Pinpoint the cell where the given text exists, returning its (X, Y) midpoint coordinate. 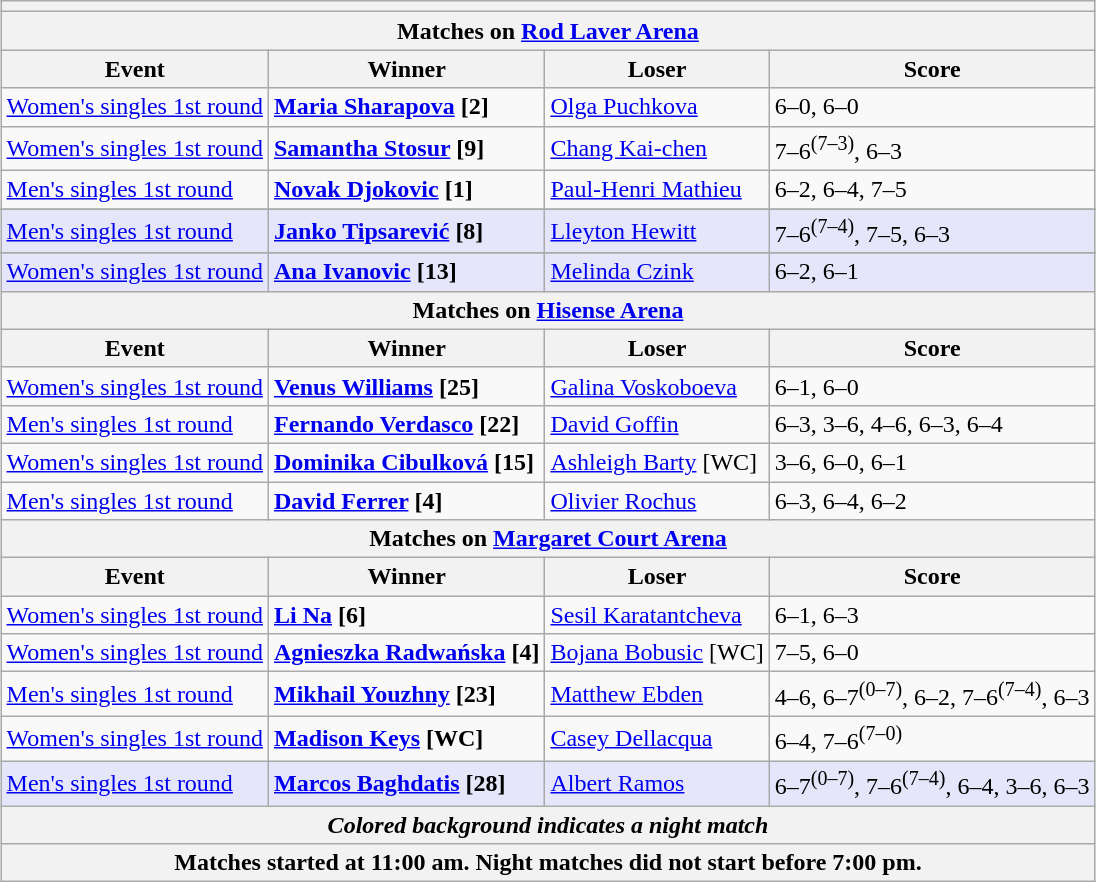
Bojana Bobusic [WC] (657, 653)
Madison Keys [WC] (406, 738)
Fernando Verdasco [22] (406, 424)
Matches on Margaret Court Arena (548, 539)
7–6(7–3), 6–3 (932, 148)
6–0, 6–0 (932, 107)
6–1, 6–0 (932, 386)
Lleyton Hewitt (657, 232)
Olga Puchkova (657, 107)
6–1, 6–3 (932, 615)
4–6, 6–7(0–7), 6–2, 7–6(7–4), 6–3 (932, 694)
Albert Ramos (657, 784)
Sesil Karatantcheva (657, 615)
Agnieszka Radwańska [4] (406, 653)
7–5, 6–0 (932, 653)
Ashleigh Barty [WC] (657, 462)
Olivier Rochus (657, 501)
Mikhail Youzhny [23] (406, 694)
Ana Ivanovic [13] (406, 272)
6–3, 3–6, 4–6, 6–3, 6–4 (932, 424)
Dominika Cibulková [15] (406, 462)
Maria Sharapova [2] (406, 107)
Matches on Rod Laver Arena (548, 31)
6–2, 6–4, 7–5 (932, 190)
Matches started at 11:00 am. Night matches did not start before 7:00 pm. (548, 863)
7–6(7–4), 7–5, 6–3 (932, 232)
Casey Dellacqua (657, 738)
David Goffin (657, 424)
Li Na [6] (406, 615)
Janko Tipsarević [8] (406, 232)
3–6, 6–0, 6–1 (932, 462)
Paul-Henri Mathieu (657, 190)
6–4, 7–6(7–0) (932, 738)
Venus Williams [25] (406, 386)
Novak Djokovic [1] (406, 190)
Galina Voskoboeva (657, 386)
Marcos Baghdatis [28] (406, 784)
6–3, 6–4, 6–2 (932, 501)
6–7(0–7), 7–6(7–4), 6–4, 3–6, 6–3 (932, 784)
Colored background indicates a night match (548, 825)
David Ferrer [4] (406, 501)
Chang Kai-chen (657, 148)
Samantha Stosur [9] (406, 148)
Melinda Czink (657, 272)
Matches on Hisense Arena (548, 310)
6–2, 6–1 (932, 272)
Matthew Ebden (657, 694)
